Provide the (x, y) coordinate of the cell's center where the given text is located.  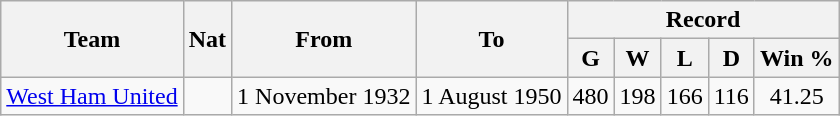
To (492, 39)
480 (590, 96)
1 November 1932 (324, 96)
West Ham United (92, 96)
L (684, 58)
Record (703, 20)
116 (731, 96)
Nat (207, 39)
Win % (796, 58)
41.25 (796, 96)
G (590, 58)
W (638, 58)
D (731, 58)
166 (684, 96)
198 (638, 96)
Team (92, 39)
From (324, 39)
1 August 1950 (492, 96)
